Find where the given text appears and provide that cell's center as [X, Y] coordinate. 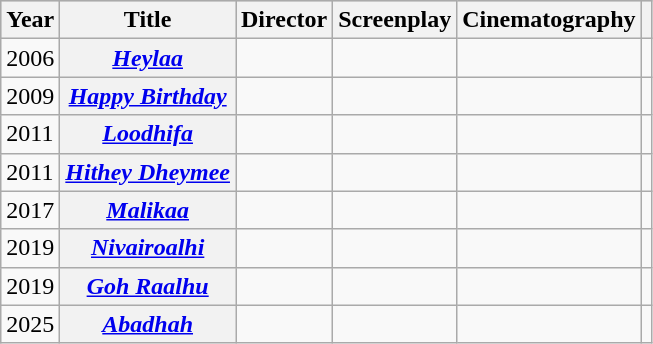
Happy Birthday [148, 96]
Screenplay [395, 20]
2025 [30, 324]
Cinematography [549, 20]
Goh Raalhu [148, 286]
Abadhah [148, 324]
2017 [30, 210]
Malikaa [148, 210]
Title [148, 20]
Nivairoalhi [148, 248]
Director [284, 20]
Year [30, 20]
2009 [30, 96]
Hithey Dheymee [148, 172]
2006 [30, 58]
Loodhifa [148, 134]
Heylaa [148, 58]
